Return the [x, y] coordinate for the center point of the cell that contains the specified text.  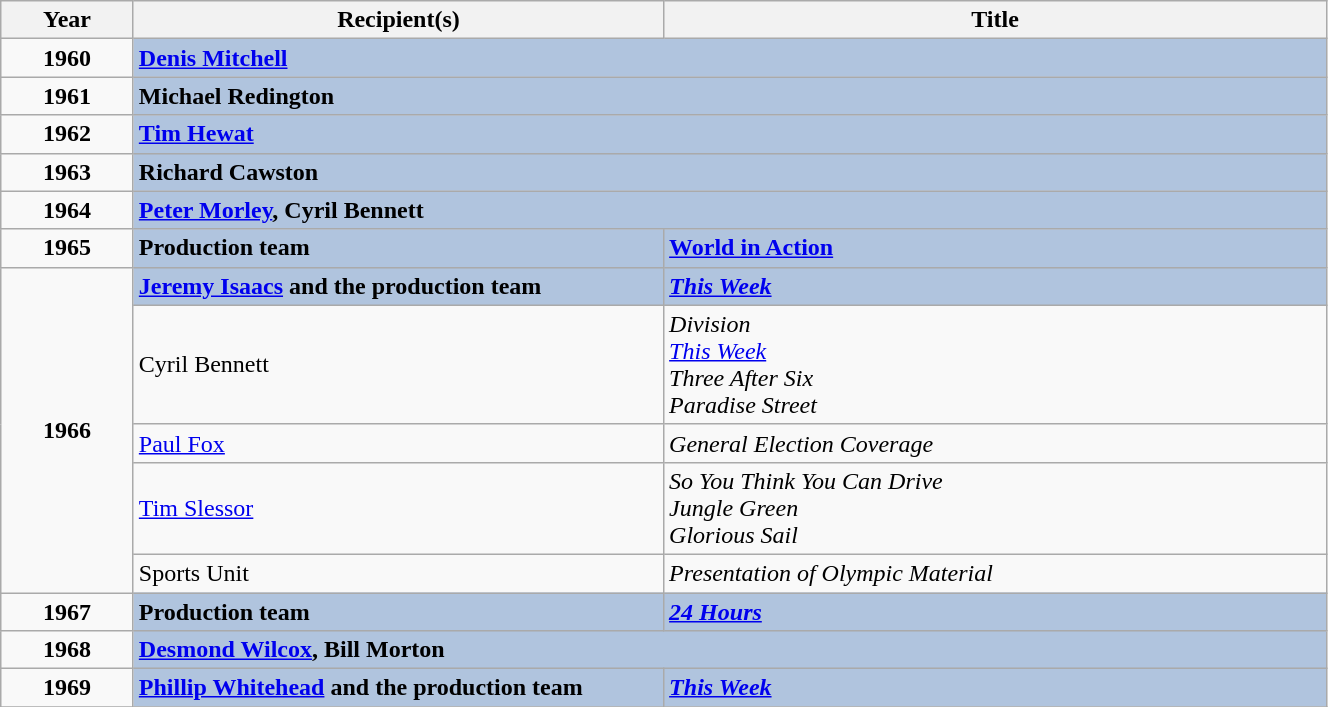
Cyril Bennett [398, 364]
So You Think You Can DriveJungle GreenGlorious Sail [996, 508]
1965 [68, 248]
1968 [68, 650]
World in Action [996, 248]
1969 [68, 688]
Sports Unit [398, 573]
1966 [68, 430]
Desmond Wilcox, Bill Morton [730, 650]
Jeremy Isaacs and the production team [398, 286]
1960 [68, 58]
Peter Morley, Cyril Bennett [730, 210]
Tim Slessor [398, 508]
Year [68, 20]
General Election Coverage [996, 443]
1962 [68, 134]
Phillip Whitehead and the production team [398, 688]
Tim Hewat [730, 134]
24 Hours [996, 611]
Recipient(s) [398, 20]
1967 [68, 611]
1963 [68, 172]
Presentation of Olympic Material [996, 573]
Title [996, 20]
Michael Redington [730, 96]
Denis Mitchell [730, 58]
Richard Cawston [730, 172]
1964 [68, 210]
Paul Fox [398, 443]
1961 [68, 96]
DivisionThis WeekThree After SixParadise Street [996, 364]
